For the text-containing cell, return its midpoint in [x, y] coordinate format. 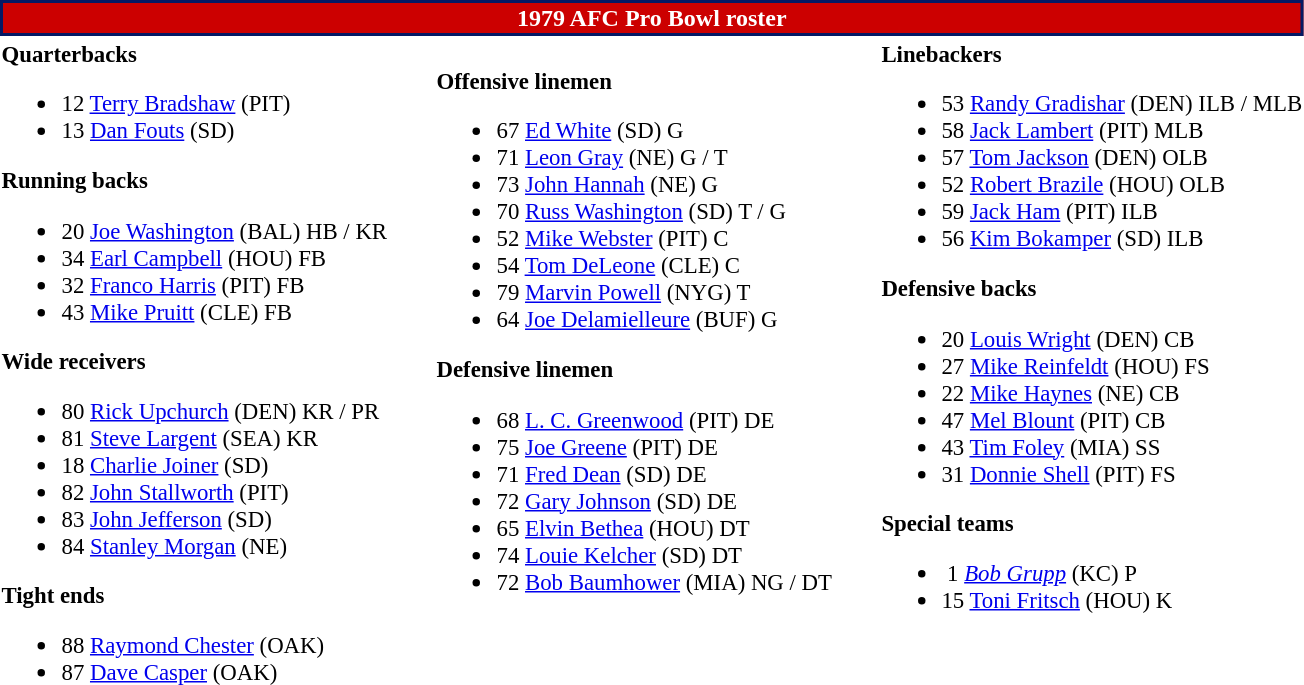
1979 AFC Pro Bowl roster [652, 18]
